Return the (x, y) coordinate for the center point of the cell that contains the specified text.  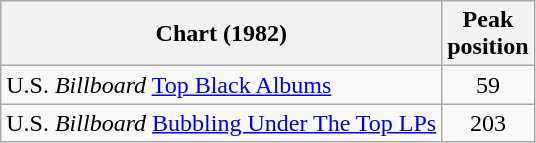
203 (488, 123)
U.S. Billboard Bubbling Under The Top LPs (222, 123)
59 (488, 85)
U.S. Billboard Top Black Albums (222, 85)
Peakposition (488, 34)
Chart (1982) (222, 34)
